Capture the cell that displays the provided text and extract its [X, Y] central coordinate. 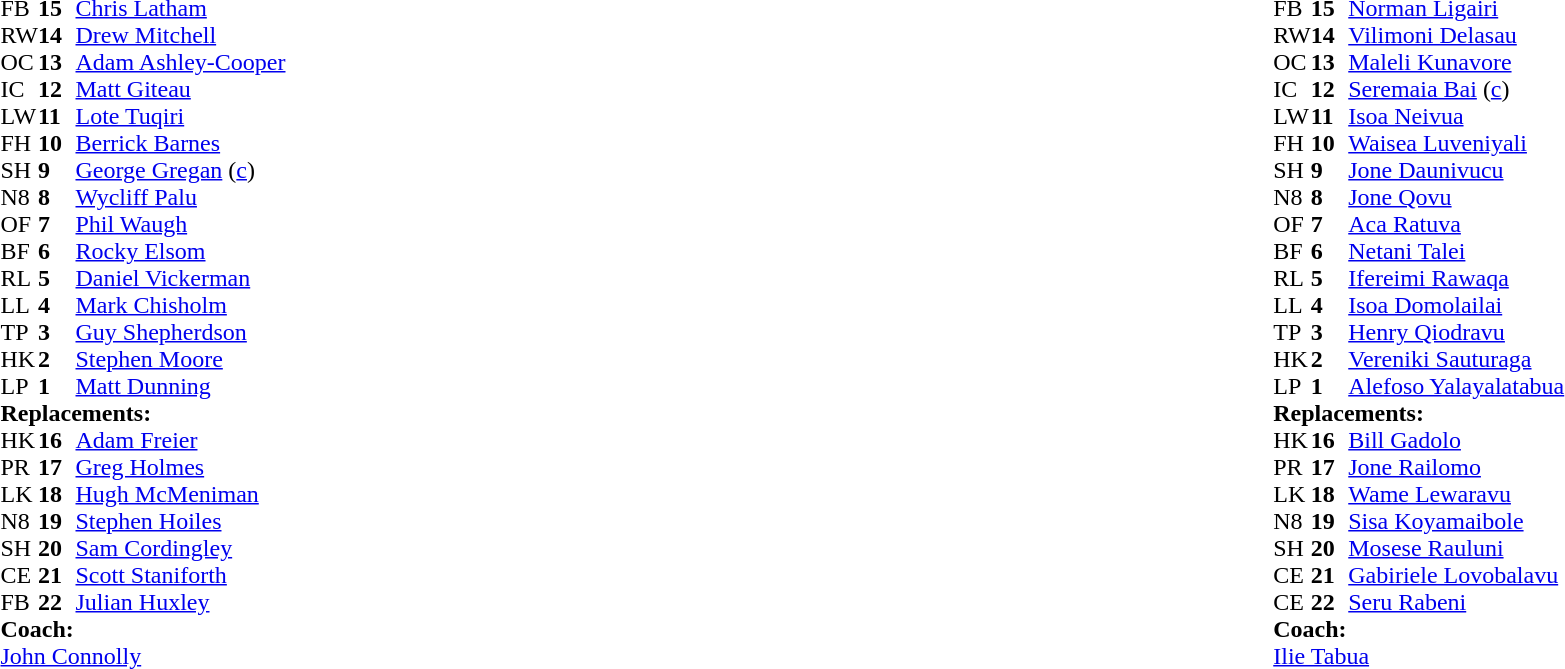
Jone Railomo [1456, 468]
Vilimoni Delasau [1456, 36]
Greg Holmes [181, 468]
Rocky Elsom [181, 252]
Alefoso Yalayalatabua [1456, 386]
Drew Mitchell [181, 36]
Isoa Domolailai [1456, 306]
Isoa Neivua [1456, 116]
Julian Huxley [181, 602]
Daniel Vickerman [181, 278]
Mark Chisholm [181, 306]
Wycliff Palu [181, 198]
Vereniki Sauturaga [1456, 360]
Ilie Tabua [1418, 656]
John Connolly [142, 656]
Jone Qovu [1456, 198]
Henry Qiodravu [1456, 332]
Phil Waugh [181, 224]
Maleli Kunavore [1456, 62]
Adam Ashley-Cooper [181, 62]
Adam Freier [181, 440]
George Gregan (c) [181, 170]
Netani Talei [1456, 252]
Berrick Barnes [181, 144]
Waisea Luveniyali [1456, 144]
Ifereimi Rawaqa [1456, 278]
Aca Ratuva [1456, 224]
Gabiriele Lovobalavu [1456, 576]
Sisa Koyamaibole [1456, 522]
Scott Staniforth [181, 576]
Lote Tuqiri [181, 116]
Seru Rabeni [1456, 602]
Sam Cordingley [181, 548]
Stephen Hoiles [181, 522]
Wame Lewaravu [1456, 494]
Guy Shepherdson [181, 332]
Matt Giteau [181, 90]
Bill Gadolo [1456, 440]
Hugh McMeniman [181, 494]
FB [19, 602]
Mosese Rauluni [1456, 548]
Matt Dunning [181, 386]
Stephen Moore [181, 360]
Seremaia Bai (c) [1456, 90]
Jone Daunivucu [1456, 170]
